Extract the [X, Y] coordinate from the center of the cell holding the provided text.  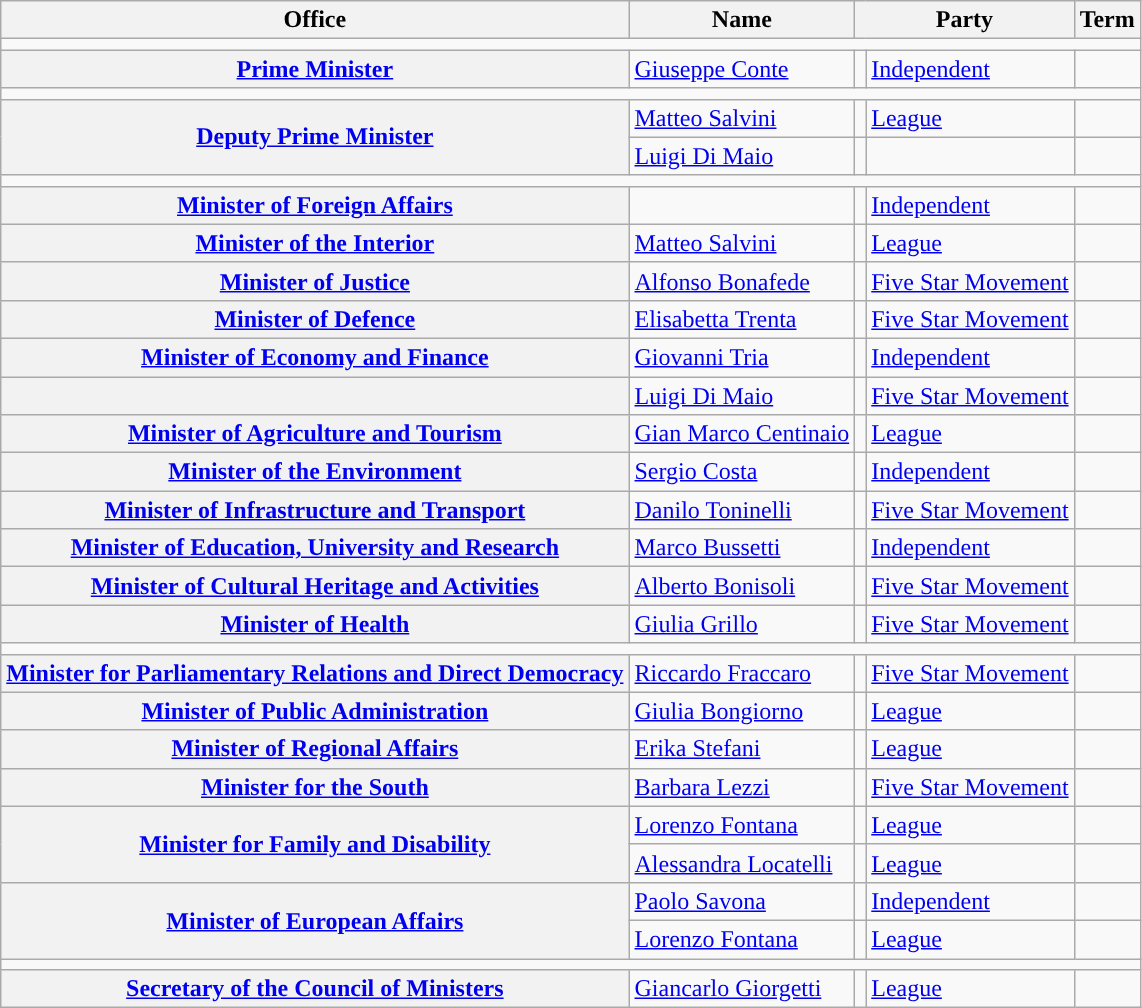
Erika Stefani [742, 749]
Minister for Parliamentary Relations and Direct Democracy [315, 673]
Office [315, 20]
Minister of Agriculture and Tourism [315, 434]
Minister of Public Administration [315, 711]
Secretary of the Council of Ministers [315, 989]
Minister of Infrastructure and Transport [315, 510]
Party [964, 20]
Prime Minister [315, 69]
Minister of Justice [315, 281]
Danilo Toninelli [742, 510]
Giulia Grillo [742, 624]
Barbara Lezzi [742, 787]
Gian Marco Centinaio [742, 434]
Term [1107, 20]
Riccardo Fraccaro [742, 673]
Alberto Bonisoli [742, 586]
Minister of Defence [315, 319]
Marco Bussetti [742, 548]
Minister of Economy and Finance [315, 357]
Minister of Foreign Affairs [315, 205]
Deputy Prime Minister [315, 137]
Name [742, 20]
Minister of the Environment [315, 472]
Giancarlo Giorgetti [742, 989]
Giulia Bongiorno [742, 711]
Elisabetta Trenta [742, 319]
Minister of European Affairs [315, 920]
Paolo Savona [742, 901]
Minister of the Interior [315, 243]
Alfonso Bonafede [742, 281]
Giuseppe Conte [742, 69]
Sergio Costa [742, 472]
Minister of Regional Affairs [315, 749]
Minister of Education, University and Research [315, 548]
Minister for the South [315, 787]
Minister of Cultural Heritage and Activities [315, 586]
Minister of Health [315, 624]
Alessandra Locatelli [742, 863]
Minister for Family and Disability [315, 844]
Giovanni Tria [742, 357]
